Scan for the cell matching the given text and deliver its (X, Y) coordinate at center. 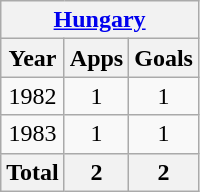
Year (33, 58)
Hungary (100, 20)
Goals (164, 58)
Apps (96, 58)
1983 (33, 134)
1982 (33, 96)
Total (33, 172)
